Determine the [X, Y] coordinate at the center of the cell enclosing the given text.  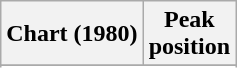
Peakposition [189, 34]
Chart (1980) [72, 34]
